Capture the cell that displays the provided text and extract its (X, Y) central coordinate. 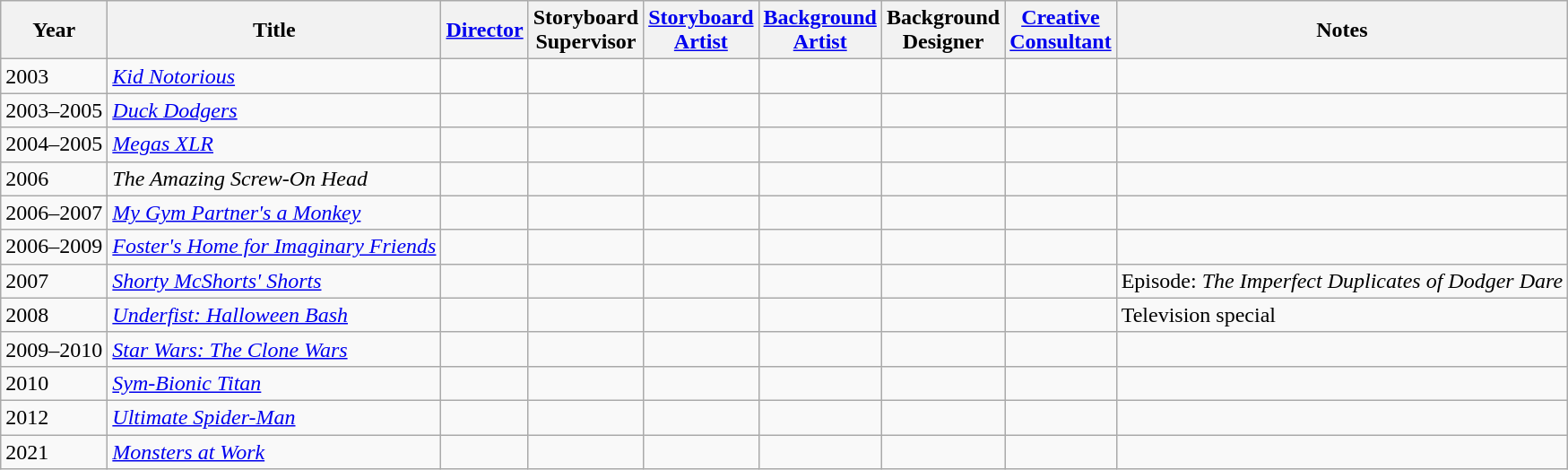
2003 (54, 76)
CreativeConsultant (1061, 30)
Underfist: Halloween Bash (274, 315)
Foster's Home for Imaginary Friends (274, 247)
Sym-Bionic Titan (274, 383)
StoryboardArtist (701, 30)
The Amazing Screw-On Head (274, 178)
Episode: The Imperfect Duplicates of Dodger Dare (1341, 281)
Star Wars: The Clone Wars (274, 349)
Year (54, 30)
Monsters at Work (274, 451)
StoryboardSupervisor (585, 30)
Duck Dodgers (274, 110)
BackgroundDesigner (943, 30)
2009–2010 (54, 349)
Ultimate Spider-Man (274, 417)
My Gym Partner's a Monkey (274, 213)
Megas XLR (274, 144)
Title (274, 30)
Shorty McShorts' Shorts (274, 281)
2008 (54, 315)
2006–2007 (54, 213)
2006–2009 (54, 247)
2007 (54, 281)
2006 (54, 178)
Director (484, 30)
Television special (1341, 315)
2004–2005 (54, 144)
2010 (54, 383)
2012 (54, 417)
BackgroundArtist (819, 30)
Notes (1341, 30)
Kid Notorious (274, 76)
2021 (54, 451)
2003–2005 (54, 110)
